Return the [x, y] coordinate for the center point of the cell that contains the specified text.  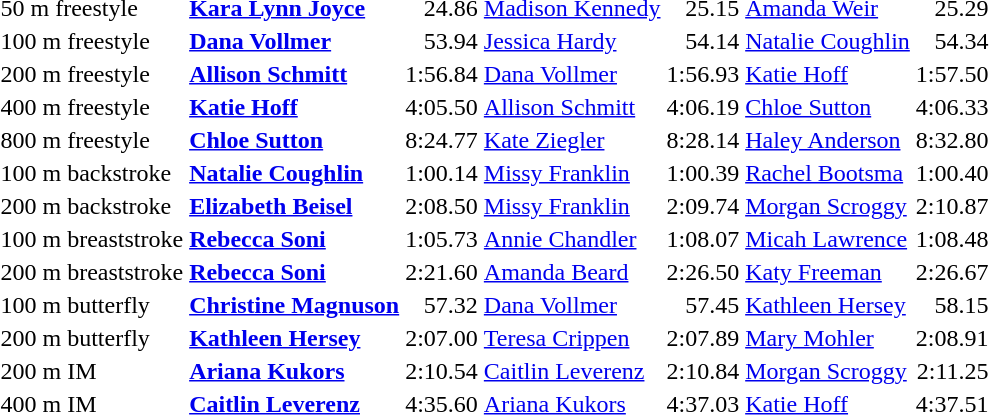
1:05.73 [442, 239]
Teresa Crippen [572, 338]
1:00.39 [703, 173]
2:09.74 [703, 206]
1:56.93 [703, 74]
54.14 [703, 41]
Christine Magnuson [294, 305]
2:07.89 [703, 338]
57.32 [442, 305]
2:10.84 [703, 371]
4:06.19 [703, 107]
1:56.84 [442, 74]
2:07.00 [442, 338]
Rachel Bootsma [828, 173]
Elizabeth Beisel [294, 206]
Caitlin Leverenz [572, 371]
Ariana Kukors [294, 371]
8:28.14 [703, 140]
57.45 [703, 305]
2:26.50 [703, 272]
2:10.54 [442, 371]
Annie Chandler [572, 239]
Mary Mohler [828, 338]
8:24.77 [442, 140]
4:05.50 [442, 107]
Amanda Beard [572, 272]
Haley Anderson [828, 140]
Katy Freeman [828, 272]
Kate Ziegler [572, 140]
53.94 [442, 41]
1:08.07 [703, 239]
Micah Lawrence [828, 239]
2:08.50 [442, 206]
2:21.60 [442, 272]
Jessica Hardy [572, 41]
1:00.14 [442, 173]
